From the cell containing the given text, extract its center point as [x, y] coordinate. 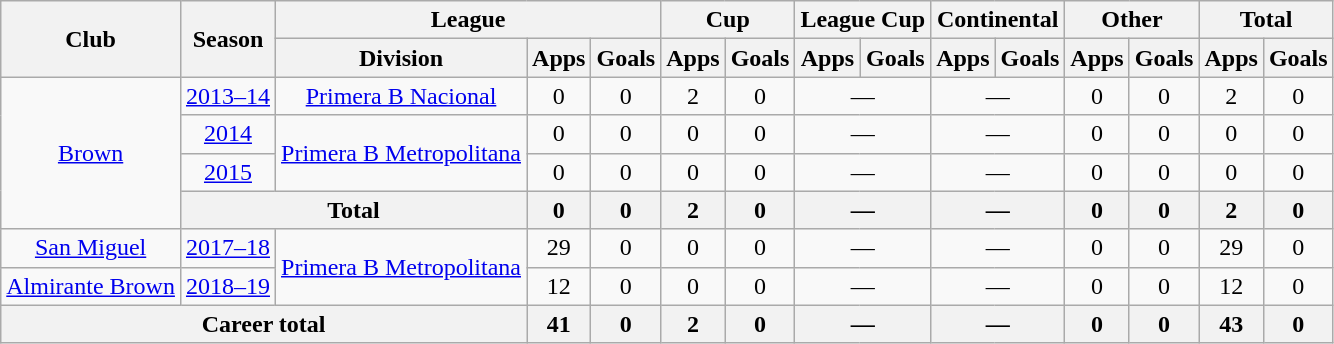
2013–14 [228, 96]
Club [91, 39]
2015 [228, 172]
2014 [228, 134]
San Miguel [91, 248]
Division [402, 58]
41 [559, 324]
League Cup [863, 20]
Continental [998, 20]
Season [228, 39]
Brown [91, 153]
Primera B Nacional [402, 96]
43 [1231, 324]
Other [1132, 20]
2017–18 [228, 248]
Almirante Brown [91, 286]
Cup [728, 20]
2018–19 [228, 286]
League [468, 20]
Career total [264, 324]
